Locate the cell with the specified text and output its [x, y] center coordinate. 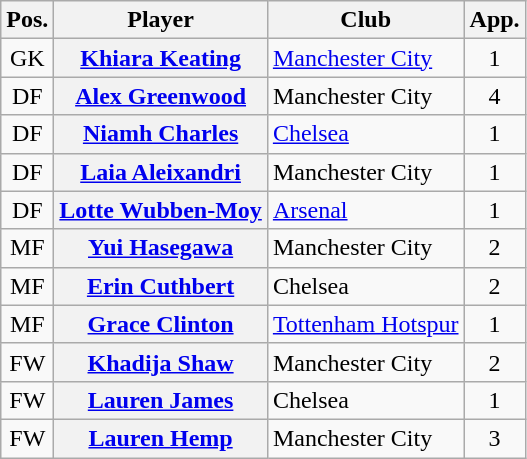
Lotte Wubben-Moy [161, 210]
Tottenham Hotspur [366, 324]
Club [366, 20]
Khiara Keating [161, 58]
Khadija Shaw [161, 362]
App. [494, 20]
Laia Aleixandri [161, 172]
Alex Greenwood [161, 96]
Arsenal [366, 210]
GK [28, 58]
Pos. [28, 20]
Lauren Hemp [161, 438]
Erin Cuthbert [161, 286]
Player [161, 20]
4 [494, 96]
Niamh Charles [161, 134]
Grace Clinton [161, 324]
Lauren James [161, 400]
Yui Hasegawa [161, 248]
3 [494, 438]
